From the cell containing the given text, extract its center point as [x, y] coordinate. 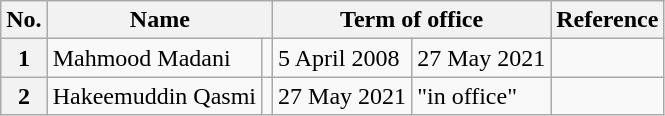
2 [24, 96]
No. [24, 20]
"in office" [482, 96]
Reference [608, 20]
5 April 2008 [342, 58]
Mahmood Madani [154, 58]
Hakeemuddin Qasmi [154, 96]
1 [24, 58]
Term of office [412, 20]
Name [160, 20]
